Detect which cell encompasses the target text, then output its [X, Y] center coordinate. 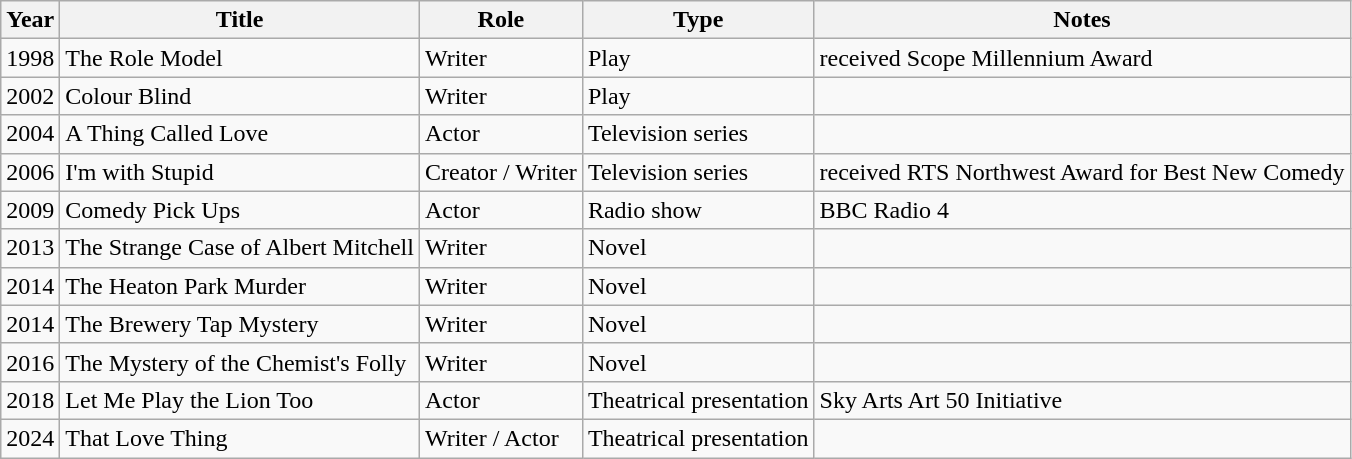
2016 [30, 362]
Colour Blind [240, 96]
2018 [30, 400]
Type [698, 20]
Title [240, 20]
received RTS Northwest Award for Best New Comedy [1082, 172]
2006 [30, 172]
The Brewery Tap Mystery [240, 324]
Comedy Pick Ups [240, 210]
The Heaton Park Murder [240, 286]
I'm with Stupid [240, 172]
BBC Radio 4 [1082, 210]
Role [500, 20]
2004 [30, 134]
Writer / Actor [500, 438]
Year [30, 20]
Let Me Play the Lion Too [240, 400]
The Mystery of the Chemist's Folly [240, 362]
A Thing Called Love [240, 134]
2024 [30, 438]
1998 [30, 58]
Sky Arts Art 50 Initiative [1082, 400]
Radio show [698, 210]
Creator / Writer [500, 172]
received Scope Millennium Award [1082, 58]
2009 [30, 210]
The Role Model [240, 58]
Notes [1082, 20]
The Strange Case of Albert Mitchell [240, 248]
That Love Thing [240, 438]
2013 [30, 248]
2002 [30, 96]
